Provide the [X, Y] coordinate of the cell's center where the given text is located.  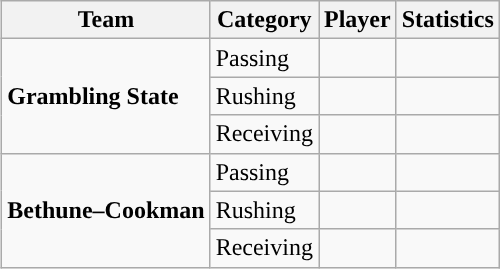
Player [357, 20]
Bethune–Cookman [106, 210]
Category [264, 20]
Statistics [448, 20]
Grambling State [106, 96]
Team [106, 20]
